Pinpoint the cell where the given text exists, returning its [X, Y] midpoint coordinate. 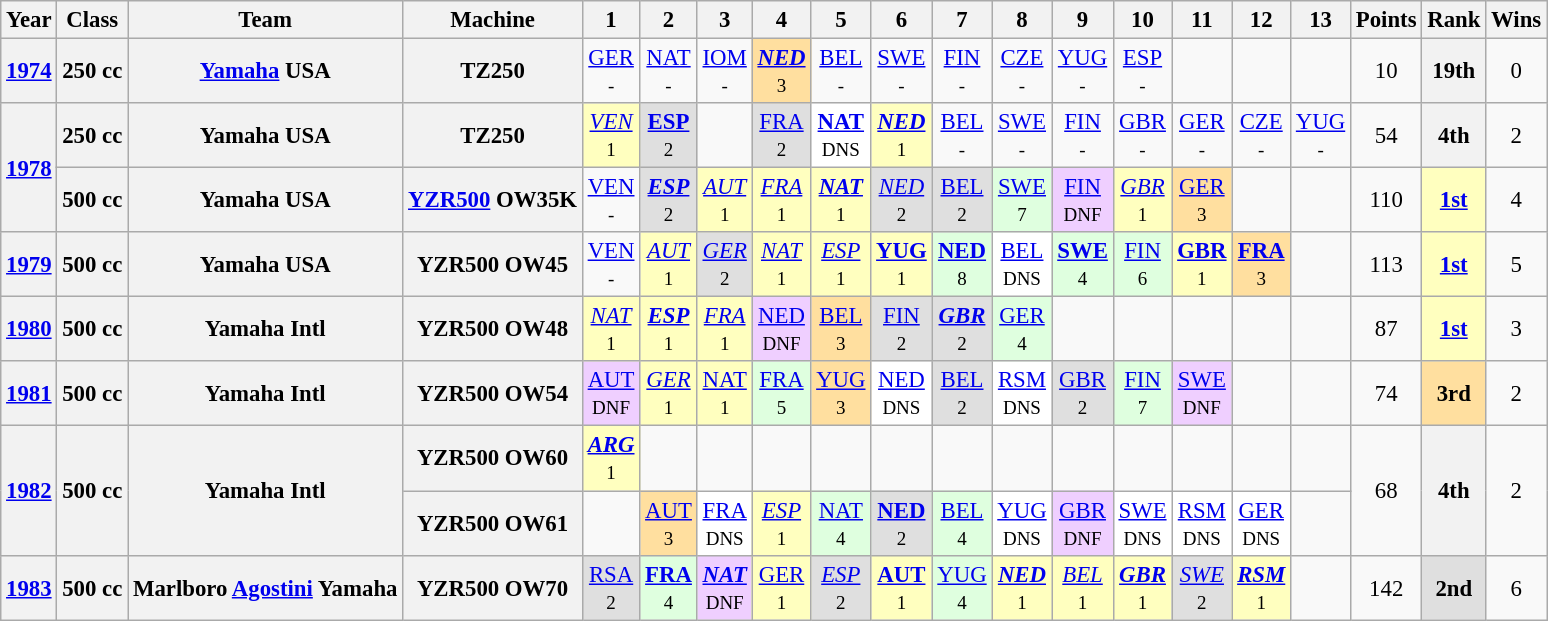
FRA4 [668, 588]
110 [1386, 200]
NAT4 [841, 524]
1974 [29, 72]
GBR- [1142, 136]
7 [962, 20]
BEL4 [962, 524]
FRADNS [724, 524]
SWE7 [1022, 200]
NEDDNF [782, 330]
YZR500 OW60 [493, 458]
Wins [1516, 20]
FRA3 [1262, 264]
1982 [29, 490]
AUT3 [668, 524]
YZR500 OW45 [493, 264]
113 [1386, 264]
GBRDNF [1082, 524]
1979 [29, 264]
1980 [29, 330]
2nd [1454, 588]
FIN6 [1142, 264]
YUG3 [841, 394]
8 [1022, 20]
GER4 [1022, 330]
1 [610, 20]
SWEDNS [1142, 524]
NED8 [962, 264]
0 [1516, 72]
Rank [1454, 20]
BEL1 [1082, 588]
142 [1386, 588]
FINDNF [1082, 200]
87 [1386, 330]
YUGDNS [1022, 524]
NEDDNS [902, 394]
BELDNS [1022, 264]
1981 [29, 394]
NAT- [668, 72]
3rd [1454, 394]
SWE4 [1082, 264]
SWEDNF [1202, 394]
11 [1202, 20]
Points [1386, 20]
YZR500 OW35K [493, 200]
54 [1386, 136]
VEN1 [610, 136]
ESP- [1142, 72]
74 [1386, 394]
FRA5 [782, 394]
RSA2 [610, 588]
FIN2 [902, 330]
YZR500 OW61 [493, 524]
FRA2 [782, 136]
68 [1386, 490]
BEL3 [841, 330]
IOM- [724, 72]
RSM1 [1262, 588]
YZR500 OW70 [493, 588]
NED3 [782, 72]
ARG1 [610, 458]
FIN7 [1142, 394]
AUTDNF [610, 394]
NATDNF [724, 588]
Marlboro Agostini Yamaha [266, 588]
GERDNS [1262, 524]
1978 [29, 168]
13 [1321, 20]
9 [1082, 20]
YZR500 OW48 [493, 330]
Team [266, 20]
GER2 [724, 264]
Machine [493, 20]
GER3 [1202, 200]
1983 [29, 588]
YUG1 [902, 264]
YZR500 OW54 [493, 394]
NATDNS [841, 136]
YUG4 [962, 588]
Year [29, 20]
Class [92, 20]
19th [1454, 72]
SWE2 [1202, 588]
12 [1262, 20]
